Scan for the cell matching the given text and deliver its [X, Y] coordinate at center. 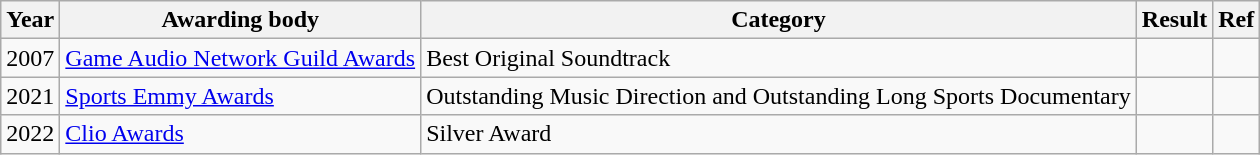
2007 [30, 58]
Best Original Soundtrack [779, 58]
2021 [30, 96]
Year [30, 20]
Clio Awards [240, 134]
Outstanding Music Direction and Outstanding Long Sports Documentary [779, 96]
Ref [1236, 20]
Silver Award [779, 134]
Category [779, 20]
Result [1174, 20]
Awarding body [240, 20]
2022 [30, 134]
Game Audio Network Guild Awards [240, 58]
Sports Emmy Awards [240, 96]
